For the text-containing cell, return its midpoint in (X, Y) coordinate format. 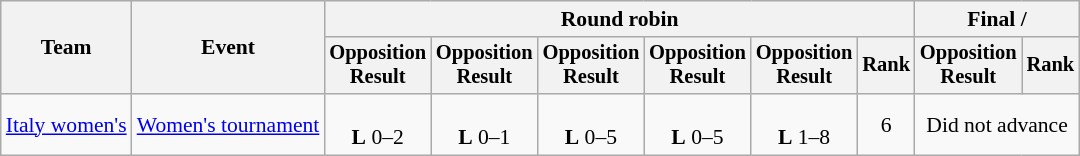
Event (228, 48)
L 0–1 (484, 124)
Round robin (620, 19)
Women's tournament (228, 124)
L 1–8 (804, 124)
Final / (997, 19)
Italy women's (66, 124)
Did not advance (997, 124)
6 (886, 124)
Team (66, 48)
L 0–2 (378, 124)
